Extract the (X, Y) coordinate from the center of the cell holding the provided text.  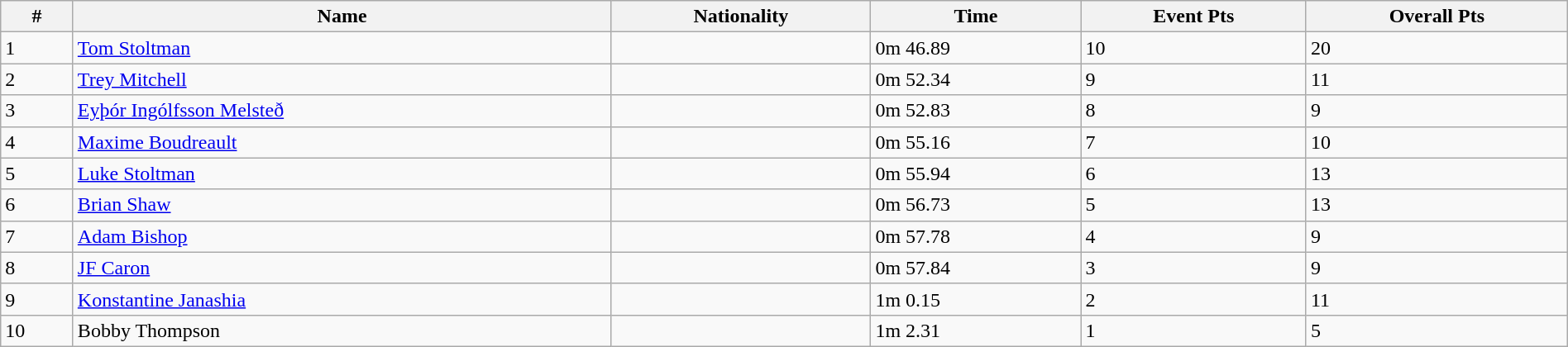
0m 57.84 (976, 268)
0m 56.73 (976, 205)
Bobby Thompson (342, 330)
Trey Mitchell (342, 79)
Eyþór Ingólfsson Melsteð (342, 111)
JF Caron (342, 268)
0m 57.78 (976, 236)
Name (342, 17)
0m 46.89 (976, 48)
20 (1437, 48)
Tom Stoltman (342, 48)
0m 52.34 (976, 79)
Nationality (741, 17)
# (37, 17)
Overall Pts (1437, 17)
Luke Stoltman (342, 173)
0m 55.94 (976, 173)
Event Pts (1193, 17)
1m 2.31 (976, 330)
Adam Bishop (342, 236)
Brian Shaw (342, 205)
1m 0.15 (976, 299)
Maxime Boudreault (342, 142)
Konstantine Janashia (342, 299)
Time (976, 17)
0m 55.16 (976, 142)
0m 52.83 (976, 111)
